From the cell containing the given text, extract its center point as (X, Y) coordinate. 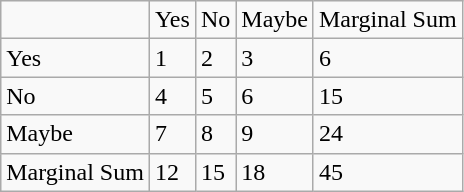
1 (172, 58)
45 (388, 172)
7 (172, 134)
12 (172, 172)
5 (215, 96)
18 (275, 172)
3 (275, 58)
8 (215, 134)
9 (275, 134)
2 (215, 58)
24 (388, 134)
4 (172, 96)
